Pinpoint the cell where the given text exists, returning its (x, y) midpoint coordinate. 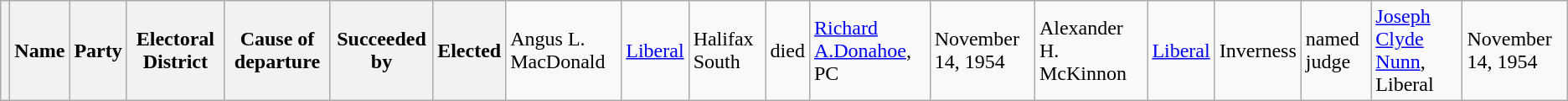
Inverness (1258, 50)
Electoral District (175, 50)
named judge (1336, 50)
Richard A.Donahoe, PC (869, 50)
Alexander H. McKinnon (1091, 50)
Halifax South (727, 50)
Succeeded by (381, 50)
Joseph Clyde Nunn, Liberal (1417, 50)
Party (98, 50)
Cause of departure (278, 50)
died (787, 50)
Elected (469, 50)
Angus L. MacDonald (564, 50)
Name (40, 50)
